Capture the cell that displays the provided text and extract its (X, Y) central coordinate. 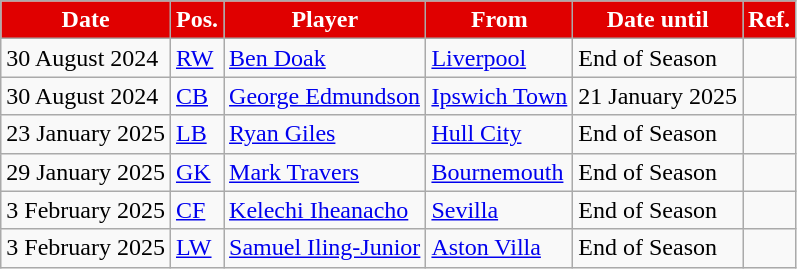
29 January 2025 (86, 172)
Date until (658, 20)
Bournemouth (500, 172)
Ryan Giles (325, 134)
Samuel Iling-Junior (325, 248)
Mark Travers (325, 172)
Kelechi Iheanacho (325, 210)
Aston Villa (500, 248)
RW (196, 58)
Liverpool (500, 58)
Sevilla (500, 210)
21 January 2025 (658, 96)
CF (196, 210)
LB (196, 134)
Pos. (196, 20)
23 January 2025 (86, 134)
CB (196, 96)
Player (325, 20)
Ben Doak (325, 58)
GK (196, 172)
Hull City (500, 134)
George Edmundson (325, 96)
Ref. (770, 20)
Date (86, 20)
From (500, 20)
Ipswich Town (500, 96)
LW (196, 248)
